Detect which cell encompasses the target text, then output its (X, Y) center coordinate. 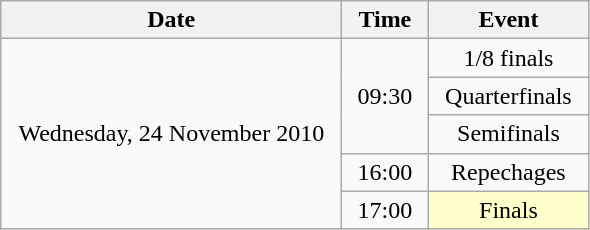
Semifinals (508, 134)
Date (172, 20)
17:00 (385, 210)
1/8 finals (508, 58)
Event (508, 20)
Repechages (508, 172)
Time (385, 20)
Wednesday, 24 November 2010 (172, 134)
Quarterfinals (508, 96)
Finals (508, 210)
09:30 (385, 96)
16:00 (385, 172)
